Scan for the cell matching the given text and deliver its (x, y) coordinate at center. 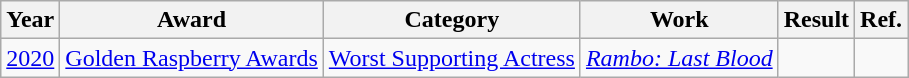
Category (452, 20)
2020 (30, 58)
Year (30, 20)
Work (679, 20)
Result (816, 20)
Ref. (882, 20)
Rambo: Last Blood (679, 58)
Golden Raspberry Awards (192, 58)
Worst Supporting Actress (452, 58)
Award (192, 20)
